From the cell containing the given text, extract its center point as [X, Y] coordinate. 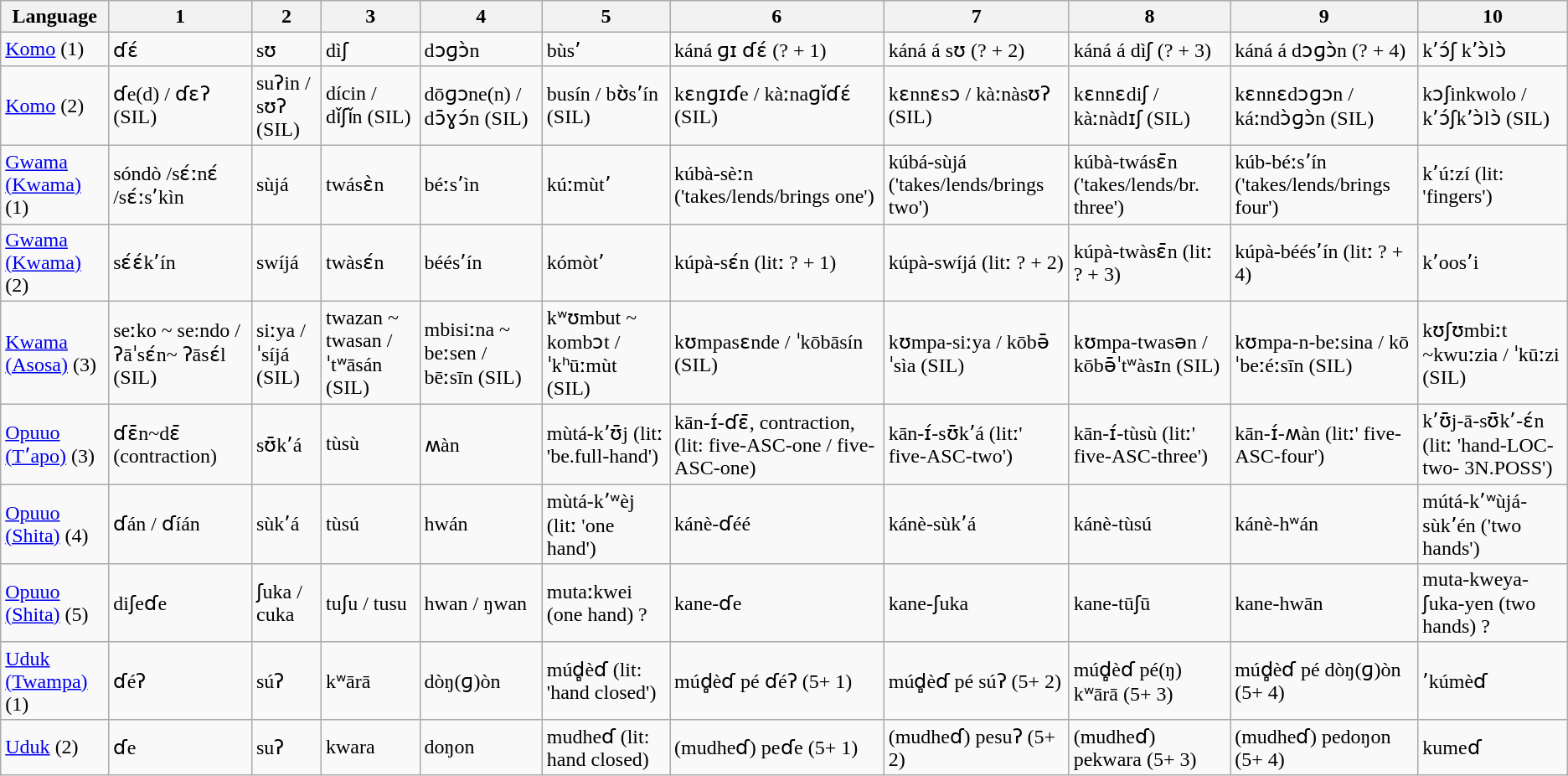
kumeɗ [1493, 748]
dɔɡɔ̀n [481, 49]
Opuuo (Tʼapo) (3) [55, 444]
kómòtʼ [606, 262]
kánè-hʷán [1324, 525]
kúbá-sùjá ('takes/lends/brings two') [977, 184]
9 [1324, 17]
2 [286, 17]
dìʃ [370, 49]
kʊmpa-n-beːsina / kōˈbeːéːsīn (SIL) [1324, 353]
hwán [481, 525]
kʷārā [370, 680]
kʷʊmbut ~ kombɔt / ˈkʰūːmùt (SIL) [606, 353]
kʼúːzí (lit: 'fingers') [1493, 184]
ʼkúmèɗ [1493, 680]
kʊmpa-siːya / kōbə̄ˈsìa (SIL) [977, 353]
dōɡɔne(n) / dɔ̄ɣɔ́n (SIL) [481, 106]
twazan ~ twasan / ˈtʷāsán (SIL) [370, 353]
hwan / ŋwan [481, 603]
kúbà-twásɛ̄n ('takes/lends/br. three') [1149, 184]
súʔ [286, 680]
kúpà-twàsɛ̄n (litː ? + 3) [1149, 262]
5 [606, 17]
tùsú [370, 525]
mùtá-kʼʷèj (litː 'one hand') [606, 525]
kane-tūʃū [1149, 603]
kɛnnɛdiʃ / kàːnàdɪʃ (SIL) [1149, 106]
dícin / dǐʃǐn (SIL) [370, 106]
kʊmpa-twasən / kōbə̄ˈtʷàsɪn (SIL) [1149, 353]
mbisiːna ~ beːsen / bēːsīn (SIL) [481, 353]
Language [55, 17]
Uduk (2) [55, 748]
diʃeɗe [181, 603]
kān-ɪ́-ɗɛ̄, contraction, (lit: five-ASC-one / five-ASC-one) [777, 444]
twàsɛ́n [370, 262]
káná á dìʃ (? + 3) [1149, 49]
busín / bʊ̀sʼín (SIL) [606, 106]
dòŋ(ɡ)òn [481, 680]
ɗán / ɗíán [181, 525]
kúːmùtʼ [606, 184]
Uduk (Twampa) (1) [55, 680]
Gwama (Kwama) (2) [55, 262]
Komo (2) [55, 106]
káná á sʊ (? + 2) [977, 49]
1 [181, 17]
ɗe(d) / ɗɛʔ (SIL) [181, 106]
kúpà-béésʼín (litː ? + 4) [1324, 262]
doŋon [481, 748]
kʊmpasɛnde / ˈkōbāsín (SIL) [777, 353]
kʼoosʼi [1493, 262]
tuʃu / tusu [370, 603]
ɗɛ́ [181, 49]
sʊ [286, 49]
béːsʼìn [481, 184]
kɛnnɛsɔ / kàːnàsʊʔ (SIL) [977, 106]
twásɛ̀n [370, 184]
kān-ɪ́-tùsù (litː' five-ASC-three') [1149, 444]
suʔ [286, 748]
múd̻èɗ pé ɗéʔ (5+ 1) [777, 680]
mútá-kʼʷùjá-sùkʼén ('two hands') [1493, 525]
sóndò /sɛ́ːnɛ́ /sɛ́ːsʼkìn [181, 184]
káná á dɔɡɔ̀n (? + 4) [1324, 49]
(mudheɗ) pekwara (5+ 3) [1149, 748]
kane-ʃuka [977, 603]
kúpà-swíjá (litː ? + 2) [977, 262]
kánè-tùsú [1149, 525]
Kwama (Asosa) (3) [55, 353]
múd̻èɗ pé súʔ (5+ 2) [977, 680]
Opuuo (Shita) (5) [55, 603]
4 [481, 17]
mudheɗ (lit: hand closed) [606, 748]
ɗéʔ [181, 680]
kʼɔ́ʃ kʼɔ̀lɔ̀ [1493, 49]
kɔʃinkwolo / kʼɔ́ʃkʼɔ̀lɔ̀ (SIL) [1493, 106]
múd̻èɗ pé dòŋ(ɡ)òn (5+ 4) [1324, 680]
kane-hwān [1324, 603]
7 [977, 17]
kúb-béːsʼín ('takes/lends/brings four') [1324, 184]
10 [1493, 17]
ʍàn [481, 444]
tùsù [370, 444]
béésʼín [481, 262]
kúbà-sèːn ('takes/lends/brings one') [777, 184]
kɛnɡɪɗe / kàːnaɡǐɗɛ́ (SIL) [777, 106]
kʊʃʊmbiːt ~kwuːzia / ˈkūːzi (SIL) [1493, 353]
múd̻èɗ (lit: 'hand closed') [606, 680]
swíjá [286, 262]
mùtá-kʼʊ̄j (litː 'be.full-hand') [606, 444]
ɗe [181, 748]
mutaːkwei (one hand) ? [606, 603]
3 [370, 17]
muta-kweya-ʃuka-yen (two hands) ? [1493, 603]
kʼʊ̄j-ā-sʊ̄kʼ-ɛ́n (litː 'hand-LOC-two- 3N.POSS') [1493, 444]
8 [1149, 17]
sɛ́ɛ́kʼín [181, 262]
kúpà-sɛ́n (litː ? + 1) [777, 262]
Opuuo (Shita) (4) [55, 525]
kánè-sùkʼá [977, 525]
sùjá [286, 184]
siːya / ˈsíjá (SIL) [286, 353]
kān-ɪ́-sʊ̄kʼá (litː' five-ASC-two') [977, 444]
6 [777, 17]
múd̻èɗ pé(ŋ) kʷārā (5+ 3) [1149, 680]
suʔin / sʊʔ (SIL) [286, 106]
(mudheɗ) pesuʔ (5+ 2) [977, 748]
sʊ̄kʼá [286, 444]
Komo (1) [55, 49]
(mudheɗ) pedoŋon (5+ 4) [1324, 748]
káná ɡɪ ɗɛ́ (? + 1) [777, 49]
ɗɛ̄n~dɛ̄ (contraction) [181, 444]
bùsʼ [606, 49]
seːko ~ se:ndo / ʔāˈsɛ́n~ ʔāsɛ́l (SIL) [181, 353]
Gwama (Kwama) (1) [55, 184]
kánè-ɗéé [777, 525]
kān-ɪ́-ʍàn (litː' five-ASC-four') [1324, 444]
kɛnnɛdɔɡɔn / káːndɔ̀ɡɔ̀n (SIL) [1324, 106]
kane-ɗe [777, 603]
(mudheɗ) peɗe (5+ 1) [777, 748]
sùkʼá [286, 525]
ʃuka / cuka [286, 603]
kwara [370, 748]
